Pinpoint the cell where the given text exists, returning its (x, y) midpoint coordinate. 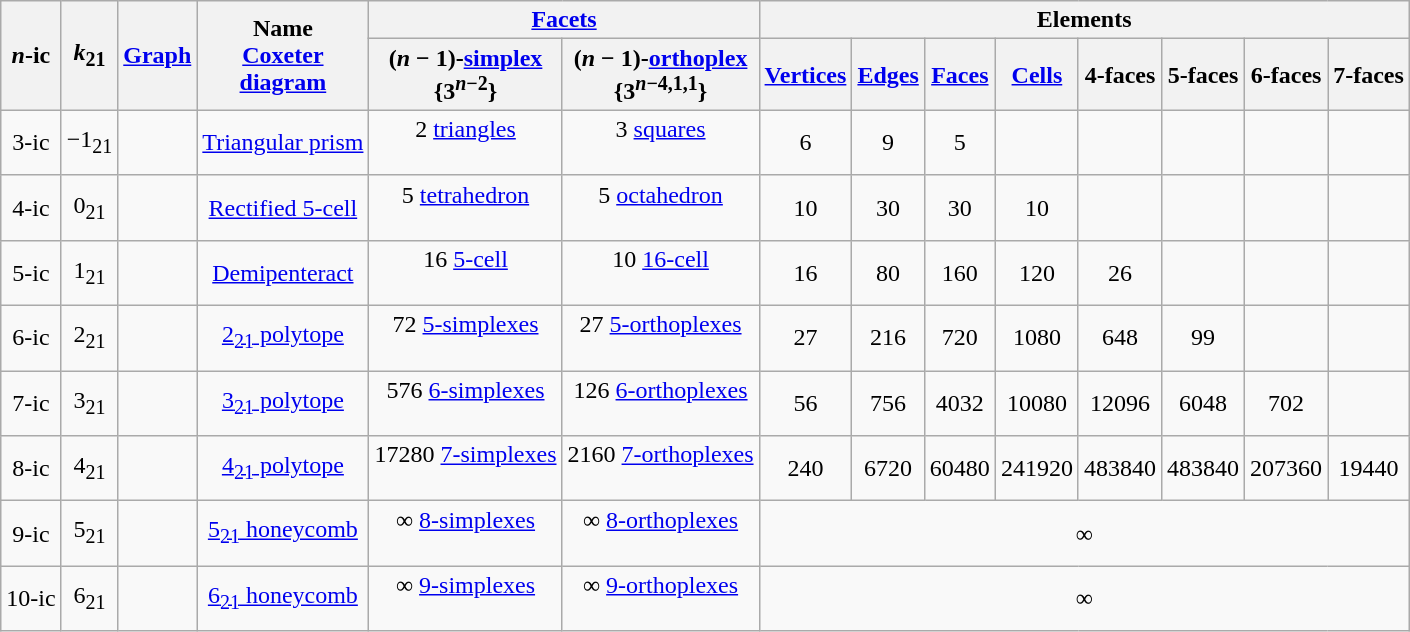
19440 (1369, 468)
521 (90, 534)
321 polytope (283, 404)
27 5-orthoplexes (660, 338)
521 honeycomb (283, 534)
160 (960, 272)
Facets (564, 20)
1080 (1036, 338)
576 6-simplexes (466, 404)
k21 (90, 56)
10-ic (31, 598)
241920 (1036, 468)
Demipenteract (283, 272)
Faces (960, 75)
(n − 1)-simplex{3n−2} (466, 75)
720 (960, 338)
221 polytope (283, 338)
216 (888, 338)
121 (90, 272)
6 (806, 142)
Elements (1084, 20)
Rectified 5-cell (283, 208)
∞ 8-simplexes (466, 534)
80 (888, 272)
Vertices (806, 75)
6048 (1202, 404)
∞ 9-simplexes (466, 598)
n-ic (31, 56)
16 (806, 272)
321 (90, 404)
Graph (158, 56)
5 tetrahedron (466, 208)
3 squares (660, 142)
∞ 8-orthoplexes (660, 534)
120 (1036, 272)
6720 (888, 468)
702 (1286, 404)
621 (90, 598)
5 octahedron (660, 208)
NameCoxeterdiagram (283, 56)
126 6-orthoplexes (660, 404)
240 (806, 468)
2160 7-orthoplexes (660, 468)
9-ic (31, 534)
421 polytope (283, 468)
12096 (1120, 404)
60480 (960, 468)
Triangular prism (283, 142)
6-faces (1286, 75)
Edges (888, 75)
16 5-cell (466, 272)
17280 7-simplexes (466, 468)
7-ic (31, 404)
99 (1202, 338)
8-ic (31, 468)
4032 (960, 404)
648 (1120, 338)
4-ic (31, 208)
9 (888, 142)
4-faces (1120, 75)
∞ 9-orthoplexes (660, 598)
021 (90, 208)
5 (960, 142)
26 (1120, 272)
Cells (1036, 75)
72 5-simplexes (466, 338)
2 triangles (466, 142)
7-faces (1369, 75)
56 (806, 404)
3-ic (31, 142)
10 16-cell (660, 272)
221 (90, 338)
6-ic (31, 338)
207360 (1286, 468)
−121 (90, 142)
10080 (1036, 404)
756 (888, 404)
27 (806, 338)
421 (90, 468)
(n − 1)-orthoplex{3n−4,1,1} (660, 75)
621 honeycomb (283, 598)
5-faces (1202, 75)
5-ic (31, 272)
